Detect which cell encompasses the target text, then output its (x, y) center coordinate. 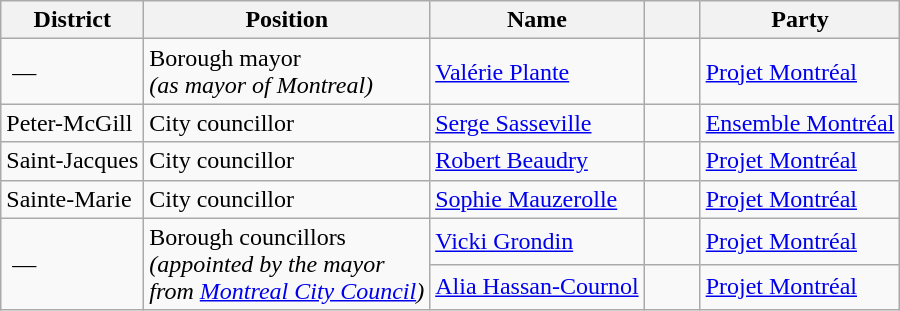
Saint-Jacques (72, 161)
Position (287, 20)
Party (800, 20)
Borough councillors(appointed by the mayorfrom Montreal City Council) (287, 264)
Sainte-Marie (72, 199)
Peter-McGill (72, 123)
Robert Beaudry (537, 161)
Serge Sasseville (537, 123)
Ensemble Montréal (800, 123)
Sophie Mauzerolle (537, 199)
Alia Hassan-Cournol (537, 287)
Vicki Grondin (537, 241)
District (72, 20)
Borough mayor(as mayor of Montreal) (287, 72)
Name (537, 20)
Valérie Plante (537, 72)
